Extract the (X, Y) coordinate from the center of the cell holding the provided text.  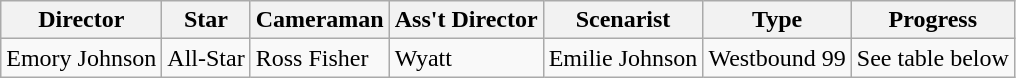
Ass't Director (466, 20)
Cameraman (320, 20)
All-Star (206, 58)
Director (82, 20)
See table below (932, 58)
Ross Fisher (320, 58)
Scenarist (623, 20)
Star (206, 20)
Type (777, 20)
Emory Johnson (82, 58)
Wyatt (466, 58)
Progress (932, 20)
Emilie Johnson (623, 58)
Westbound 99 (777, 58)
